Return (X, Y) of the center of cell containing provided text 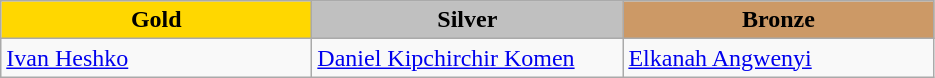
Gold (156, 20)
Bronze (778, 20)
Silver (468, 20)
Elkanah Angwenyi (778, 58)
Ivan Heshko (156, 58)
Daniel Kipchirchir Komen (468, 58)
